For the text-containing cell, return its midpoint in (X, Y) coordinate format. 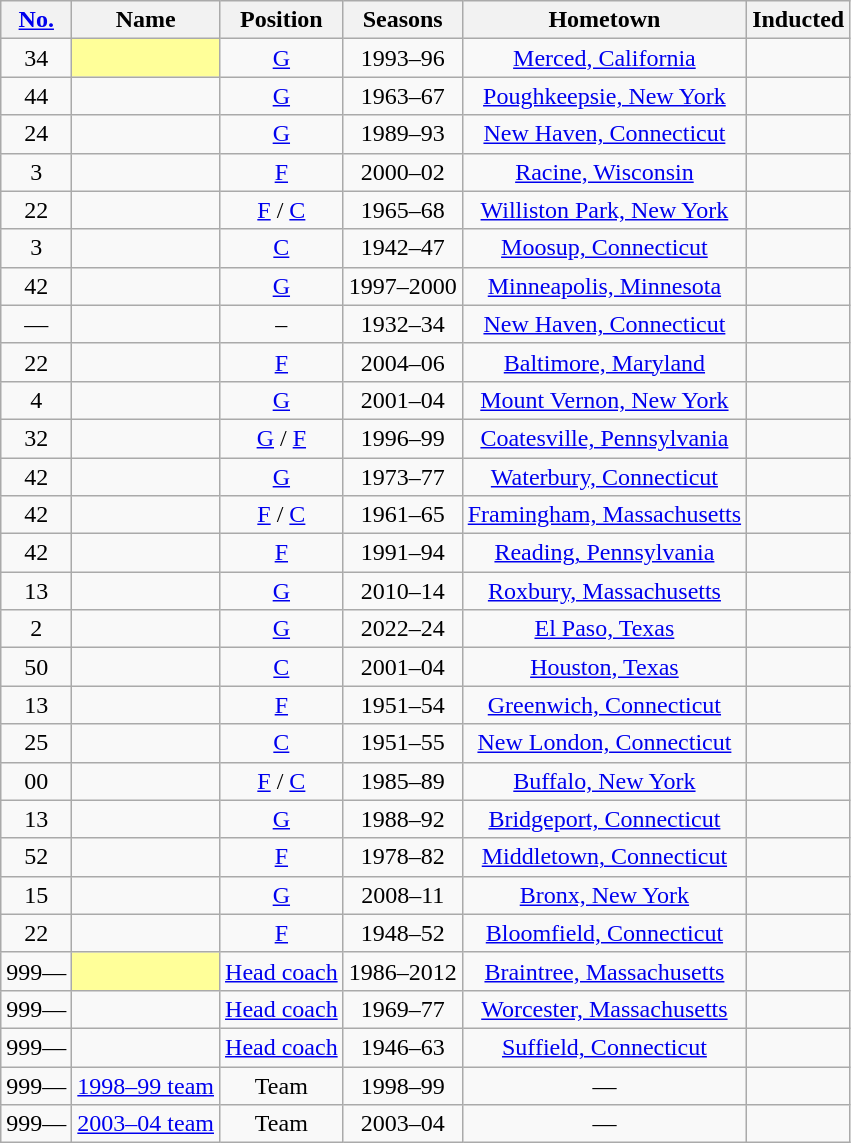
1951–55 (402, 743)
52 (36, 857)
Roxbury, Massachusetts (604, 591)
Inducted (798, 20)
Mount Vernon, New York (604, 400)
1991–94 (402, 553)
Houston, Texas (604, 667)
Worcester, Massachusetts (604, 1009)
Braintree, Massachusetts (604, 971)
2 (36, 629)
1946–63 (402, 1047)
2022–24 (402, 629)
Racine, Wisconsin (604, 172)
1989–93 (402, 134)
1973–77 (402, 477)
Baltimore, Maryland (604, 362)
1932–34 (402, 324)
Williston Park, New York (604, 210)
1965–68 (402, 210)
1996–99 (402, 438)
1998–99 team (146, 1085)
1961–65 (402, 515)
1985–89 (402, 781)
50 (36, 667)
El Paso, Texas (604, 629)
G / F (282, 438)
2003–04 team (146, 1124)
Bridgeport, Connecticut (604, 819)
Bronx, New York (604, 895)
1986–2012 (402, 971)
2004–06 (402, 362)
Framingham, Massachusetts (604, 515)
New London, Connecticut (604, 743)
Suffield, Connecticut (604, 1047)
4 (36, 400)
Coatesville, Pennsylvania (604, 438)
00 (36, 781)
1998–99 (402, 1085)
15 (36, 895)
2003–04 (402, 1124)
Position (282, 20)
Name (146, 20)
1988–92 (402, 819)
1948–52 (402, 933)
1963–67 (402, 96)
Buffalo, New York (604, 781)
Merced, California (604, 58)
Reading, Pennsylvania (604, 553)
44 (36, 96)
Moosup, Connecticut (604, 248)
32 (36, 438)
Minneapolis, Minnesota (604, 286)
1993–96 (402, 58)
2008–11 (402, 895)
34 (36, 58)
Middletown, Connecticut (604, 857)
1969–77 (402, 1009)
Hometown (604, 20)
1942–47 (402, 248)
2010–14 (402, 591)
1997–2000 (402, 286)
2000–02 (402, 172)
1951–54 (402, 705)
No. (36, 20)
Bloomfield, Connecticut (604, 933)
Greenwich, Connecticut (604, 705)
1978–82 (402, 857)
25 (36, 743)
Waterbury, Connecticut (604, 477)
24 (36, 134)
Seasons (402, 20)
Poughkeepsie, New York (604, 96)
– (282, 324)
